For the text-containing cell, return its midpoint in [x, y] coordinate format. 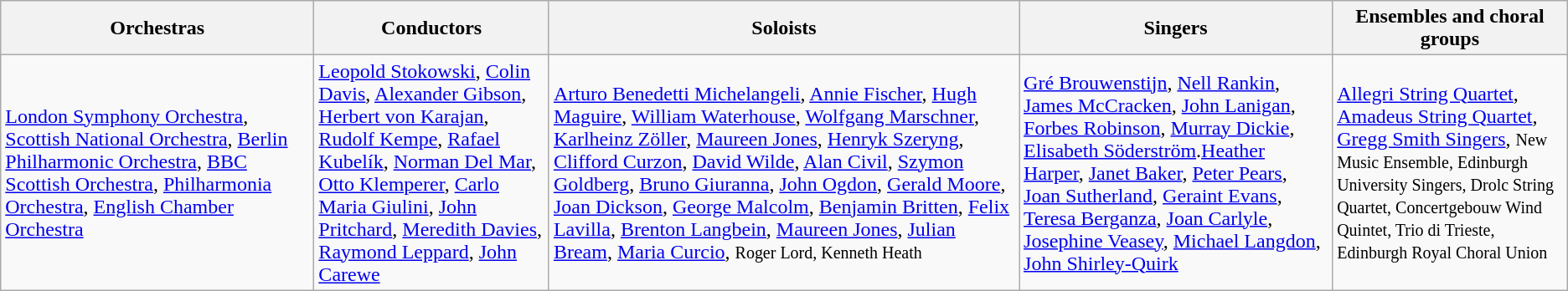
Singers [1176, 28]
Orchestras [157, 28]
Conductors [432, 28]
Soloists [784, 28]
Ensembles and choral groups [1451, 28]
